Scan for the cell matching the given text and deliver its [x, y] coordinate at center. 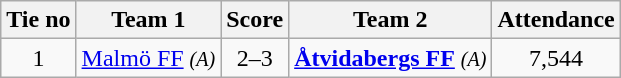
Score [255, 20]
7,544 [556, 58]
Åtvidabergs FF (A) [390, 58]
Team 1 [148, 20]
Team 2 [390, 20]
2–3 [255, 58]
Malmö FF (A) [148, 58]
Attendance [556, 20]
1 [38, 58]
Tie no [38, 20]
